For the text-containing cell, return its midpoint in (x, y) coordinate format. 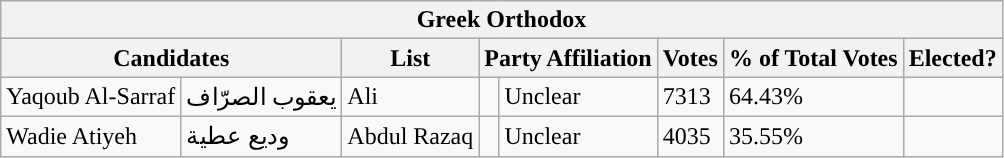
Greek Orthodox (502, 20)
35.55% (813, 136)
% of Total Votes (813, 58)
Elected? (952, 58)
Yaqoub Al-Sarraf (91, 97)
Abdul Razaq (410, 136)
7313 (690, 97)
List (410, 58)
يعقوب الصرّاف (262, 97)
Votes (690, 58)
Party Affiliation (568, 58)
4035 (690, 136)
64.43% (813, 97)
وديع عطية (262, 136)
Wadie Atiyeh (91, 136)
Candidates (172, 58)
Ali (410, 97)
